Scan for the cell matching the given text and deliver its [X, Y] coordinate at center. 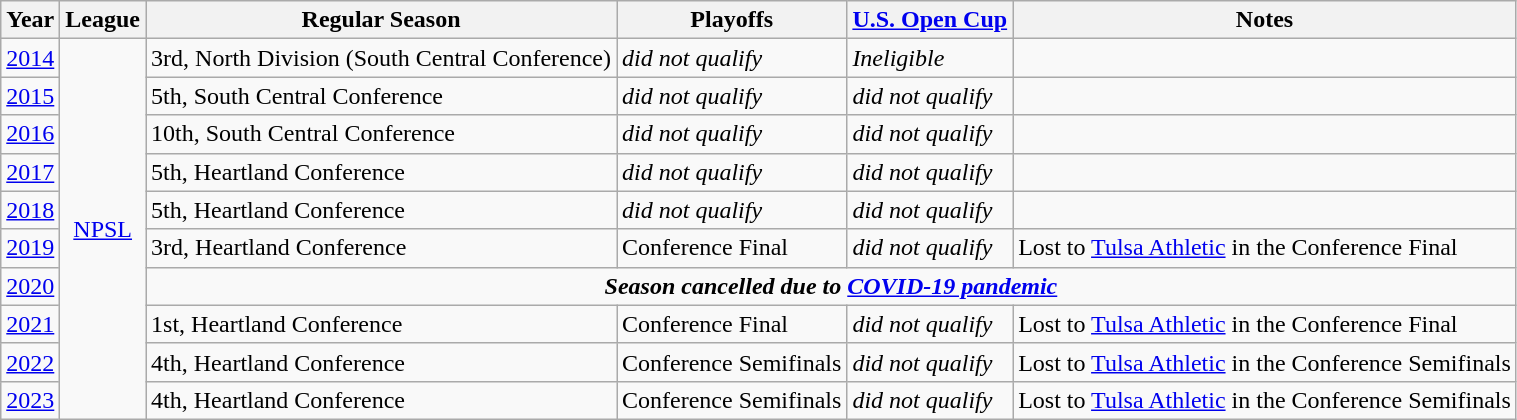
2014 [30, 58]
2023 [30, 400]
10th, South Central Conference [382, 134]
Regular Season [382, 20]
2017 [30, 172]
3rd, Heartland Conference [382, 248]
Ineligible [930, 58]
1st, Heartland Conference [382, 324]
2016 [30, 134]
2022 [30, 362]
Playoffs [732, 20]
Season cancelled due to COVID-19 pandemic [832, 286]
U.S. Open Cup [930, 20]
2015 [30, 96]
Year [30, 20]
Notes [1265, 20]
League [103, 20]
3rd, North Division (South Central Conference) [382, 58]
5th, South Central Conference [382, 96]
2018 [30, 210]
2020 [30, 286]
2019 [30, 248]
NPSL [103, 230]
2021 [30, 324]
